From the cell containing the given text, extract its center point as [X, Y] coordinate. 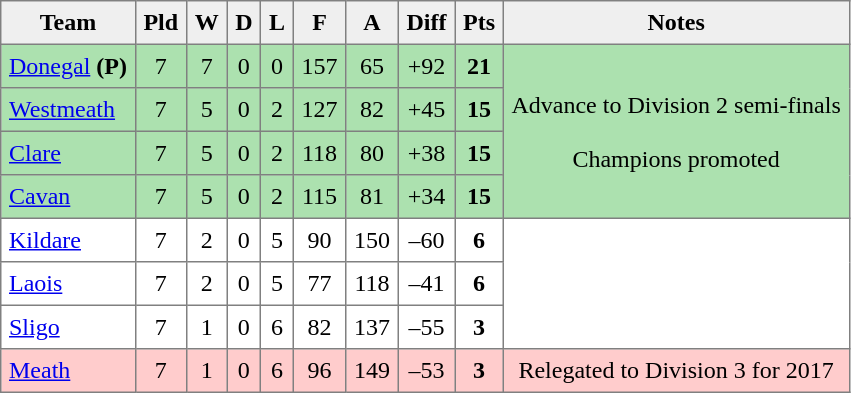
149 [372, 371]
L [278, 23]
Westmeath [68, 110]
–53 [426, 371]
+92 [426, 66]
+45 [426, 110]
Sligo [68, 327]
Relegated to Division 3 for 2017 [676, 371]
127 [319, 110]
157 [319, 66]
Cavan [68, 197]
+38 [426, 153]
Clare [68, 153]
Meath [68, 371]
115 [319, 197]
A [372, 23]
+34 [426, 197]
Diff [426, 23]
Kildare [68, 240]
Notes [676, 23]
Team [68, 23]
21 [479, 66]
90 [319, 240]
–60 [426, 240]
D [244, 23]
Pld [160, 23]
Advance to Division 2 semi-finalsChampions promoted [676, 131]
150 [372, 240]
77 [319, 284]
65 [372, 66]
Pts [479, 23]
Donegal (P) [68, 66]
96 [319, 371]
W [206, 23]
80 [372, 153]
81 [372, 197]
Laois [68, 284]
–41 [426, 284]
F [319, 23]
–55 [426, 327]
137 [372, 327]
